Find where the given text appears and provide that cell's center as (x, y) coordinate. 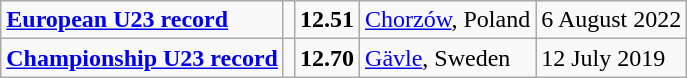
12.70 (326, 58)
Gävle, Sweden (448, 58)
12.51 (326, 20)
European U23 record (142, 20)
Championship U23 record (142, 58)
Chorzów, Poland (448, 20)
12 July 2019 (612, 58)
6 August 2022 (612, 20)
